Scan for the cell matching the given text and deliver its (X, Y) coordinate at center. 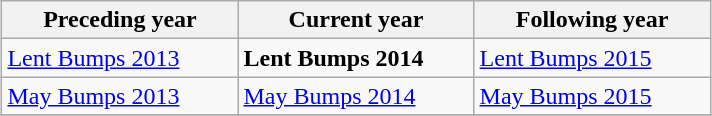
May Bumps 2014 (356, 96)
Preceding year (120, 20)
May Bumps 2015 (592, 96)
Following year (592, 20)
Lent Bumps 2015 (592, 58)
Current year (356, 20)
Lent Bumps 2013 (120, 58)
Lent Bumps 2014 (356, 58)
May Bumps 2013 (120, 96)
